Find where the given text appears and provide that cell's center as (X, Y) coordinate. 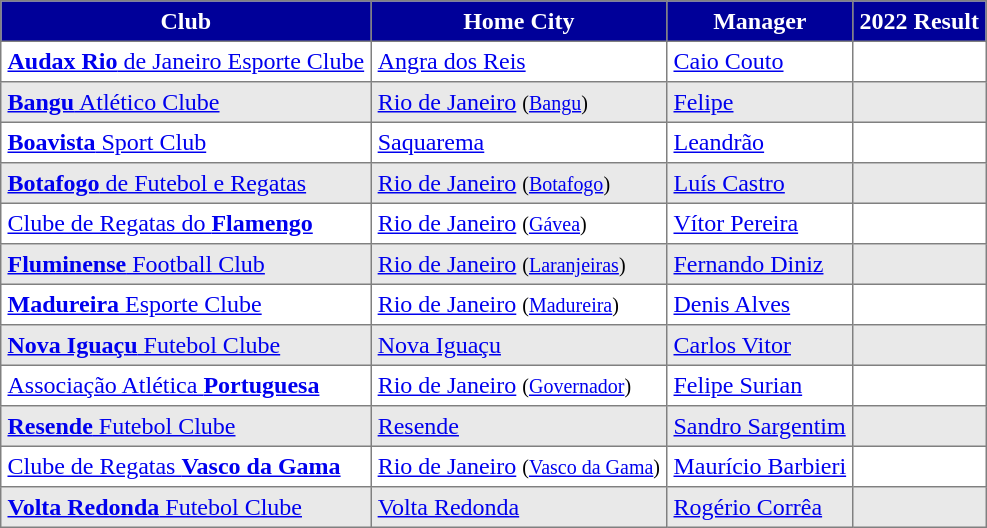
2022 Result (920, 21)
Clube de Regatas Vasco da Gama (186, 466)
Denis Alves (760, 304)
Saquarema (519, 142)
Rio de Janeiro (Vasco da Gama) (519, 466)
Rio de Janeiro (Madureira) (519, 304)
Home City (519, 21)
Resende Futebol Clube (186, 426)
Felipe (760, 102)
Resende (519, 426)
Vítor Pereira (760, 223)
Rio de Janeiro (Gávea) (519, 223)
Botafogo de Futebol e Regatas (186, 183)
Volta Redonda Futebol Clube (186, 507)
Club (186, 21)
Fernando Diniz (760, 264)
Rio de Janeiro (Botafogo) (519, 183)
Boavista Sport Club (186, 142)
Madureira Esporte Clube (186, 304)
Rogério Corrêa (760, 507)
Carlos Vitor (760, 345)
Clube de Regatas do Flamengo (186, 223)
Audax Rio de Janeiro Esporte Clube (186, 61)
Rio de Janeiro (Laranjeiras) (519, 264)
Manager (760, 21)
Angra dos Reis (519, 61)
Bangu Atlético Clube (186, 102)
Nova Iguaçu (519, 345)
Felipe Surian (760, 385)
Rio de Janeiro (Bangu) (519, 102)
Fluminense Football Club (186, 264)
Nova Iguaçu Futebol Clube (186, 345)
Luís Castro (760, 183)
Sandro Sargentim (760, 426)
Maurício Barbieri (760, 466)
Leandrão (760, 142)
Rio de Janeiro (Governador) (519, 385)
Caio Couto (760, 61)
Associação Atlética Portuguesa (186, 385)
Volta Redonda (519, 507)
